Search for the cell housing the specified text and yield its [X, Y] center coordinate. 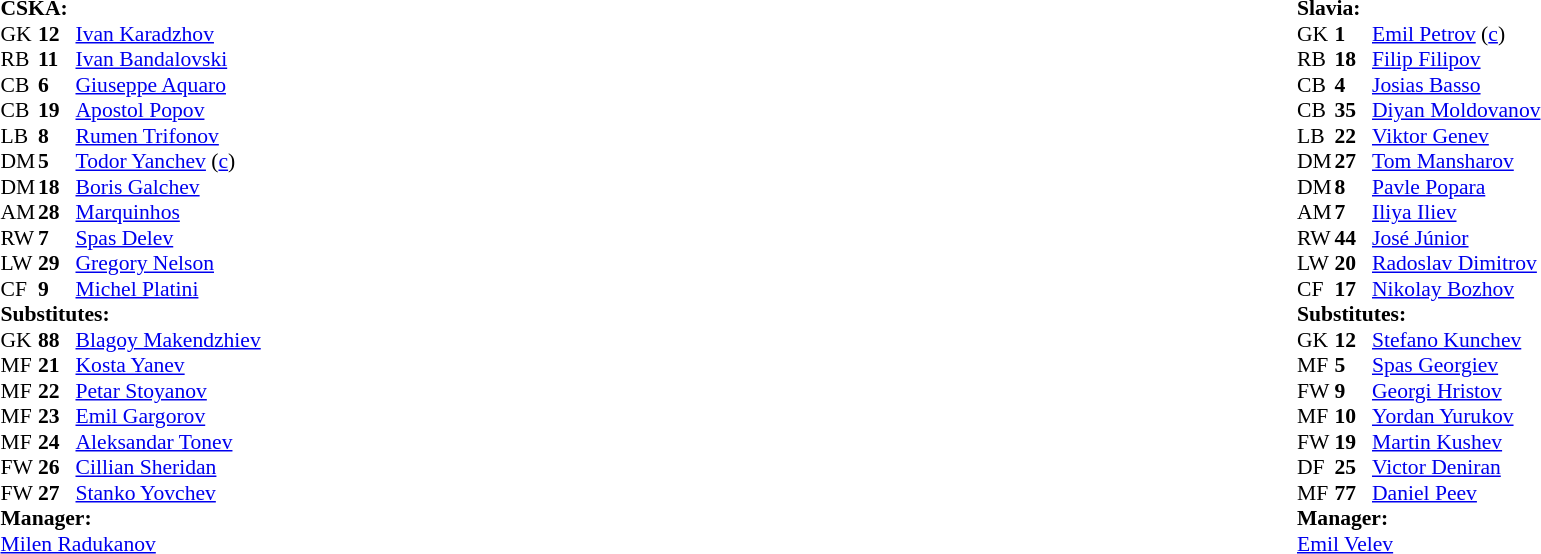
88 [57, 340]
Kosta Yanev [168, 365]
Pavle Popara [1456, 187]
20 [1353, 263]
Tom Mansharov [1456, 161]
Victor Deniran [1456, 467]
Emil Gargorov [168, 417]
6 [57, 85]
José Júnior [1456, 238]
Spas Delev [168, 238]
Ivan Karadzhov [168, 34]
Cillian Sheridan [168, 467]
Stanko Yovchev [168, 493]
Michel Platini [168, 289]
Giuseppe Aquaro [168, 85]
4 [1353, 85]
Boris Galchev [168, 187]
24 [57, 442]
Petar Stoyanov [168, 391]
Georgi Hristov [1456, 391]
Stefano Kunchev [1456, 340]
44 [1353, 238]
Martin Kushev [1456, 442]
10 [1353, 417]
Viktor Genev [1456, 136]
Marquinhos [168, 213]
35 [1353, 111]
Aleksandar Tonev [168, 442]
Filip Filipov [1456, 59]
28 [57, 213]
Nikolay Bozhov [1456, 289]
11 [57, 59]
26 [57, 467]
1 [1353, 34]
Apostol Popov [168, 111]
Rumen Trifonov [168, 136]
DF [1316, 467]
Emil Petrov (c) [1456, 34]
17 [1353, 289]
Blagoy Makendzhiev [168, 340]
Diyan Moldovanov [1456, 111]
29 [57, 263]
Iliya Iliev [1456, 213]
Radoslav Dimitrov [1456, 263]
Josias Basso [1456, 85]
23 [57, 417]
Yordan Yurukov [1456, 417]
21 [57, 365]
Gregory Nelson [168, 263]
Ivan Bandalovski [168, 59]
77 [1353, 493]
Spas Georgiev [1456, 365]
Daniel Peev [1456, 493]
Todor Yanchev (c) [168, 161]
25 [1353, 467]
